Locate the cell with the specified text and output its (x, y) center coordinate. 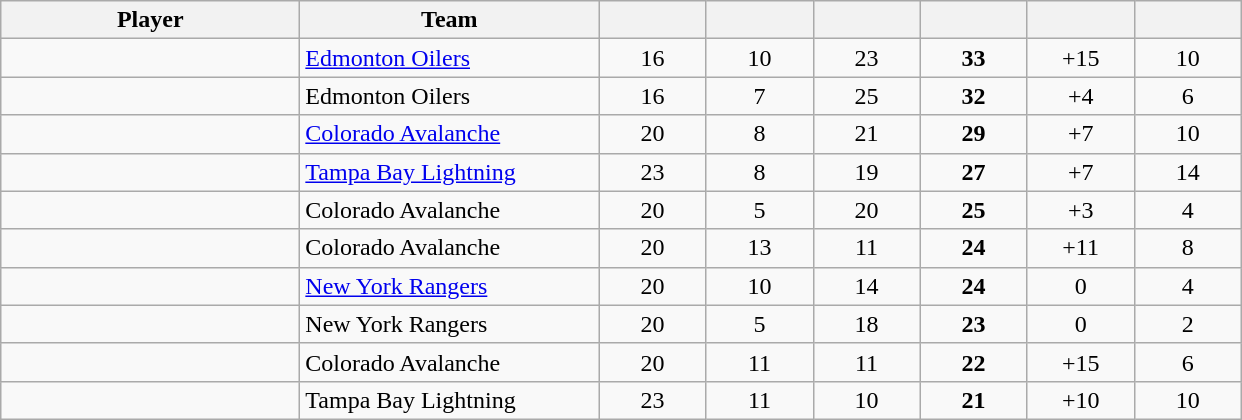
Player (150, 20)
+3 (1080, 210)
+10 (1080, 400)
32 (974, 96)
18 (866, 324)
33 (974, 58)
27 (974, 172)
2 (1188, 324)
13 (760, 248)
Team (450, 20)
+4 (1080, 96)
+11 (1080, 248)
29 (974, 134)
7 (760, 96)
19 (866, 172)
22 (974, 362)
